Locate the cell with the specified text and output its [x, y] center coordinate. 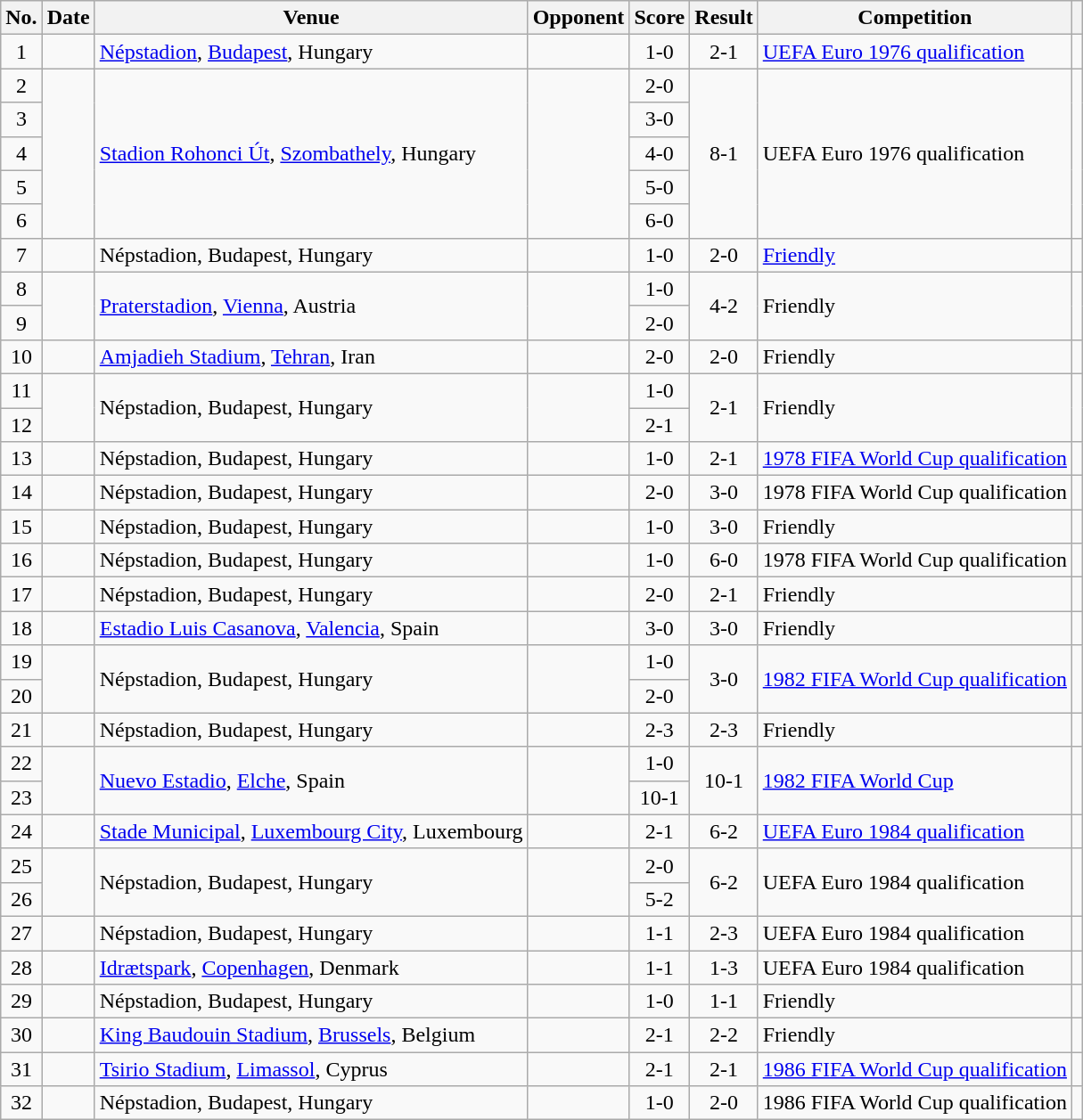
Amjadieh Stadium, Tehran, Iran [311, 356]
1982 FIFA World Cup [915, 781]
Venue [311, 18]
25 [21, 865]
Result [724, 18]
No. [21, 18]
1-3 [724, 967]
15 [21, 527]
Praterstadion, Vienna, Austria [311, 306]
27 [21, 933]
2-2 [724, 1035]
19 [21, 662]
5-0 [660, 187]
8-1 [724, 153]
Stadion Rohonci Út, Szombathely, Hungary [311, 153]
Opponent [578, 18]
Estadio Luis Casanova, Valencia, Spain [311, 628]
12 [21, 425]
11 [21, 390]
King Baudouin Stadium, Brussels, Belgium [311, 1035]
4-2 [724, 306]
14 [21, 493]
17 [21, 594]
5-2 [660, 899]
Nuevo Estadio, Elche, Spain [311, 781]
Score [660, 18]
26 [21, 899]
1 [21, 52]
3 [21, 119]
Competition [915, 18]
8 [21, 289]
23 [21, 797]
Stade Municipal, Luxembourg City, Luxembourg [311, 831]
31 [21, 1069]
1982 FIFA World Cup qualification [915, 679]
32 [21, 1103]
4-0 [660, 153]
Idrætspark, Copenhagen, Denmark [311, 967]
29 [21, 1001]
22 [21, 764]
21 [21, 730]
9 [21, 323]
7 [21, 255]
6 [21, 221]
5 [21, 187]
24 [21, 831]
16 [21, 560]
Date [68, 18]
30 [21, 1035]
2 [21, 86]
20 [21, 696]
18 [21, 628]
10 [21, 356]
Tsirio Stadium, Limassol, Cyprus [311, 1069]
13 [21, 459]
4 [21, 153]
28 [21, 967]
